Extract the [X, Y] coordinate from the center of the cell holding the provided text.  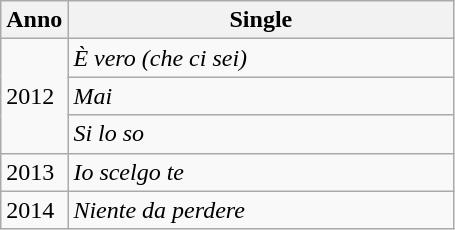
2012 [34, 96]
Single [261, 20]
2013 [34, 172]
2014 [34, 210]
Io scelgo te [261, 172]
Anno [34, 20]
Niente da perdere [261, 210]
È vero (che ci sei) [261, 58]
Si lo so [261, 134]
Mai [261, 96]
